Detect which cell encompasses the target text, then output its (X, Y) center coordinate. 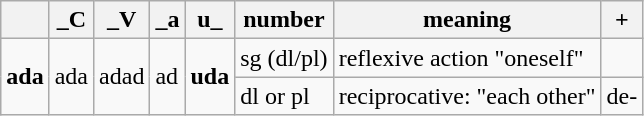
number (284, 20)
+ (622, 20)
de- (622, 96)
_a (168, 20)
reflexive action "oneself" (467, 58)
_C (71, 20)
sg (dl/pl) (284, 58)
ad (168, 77)
uda (210, 77)
meaning (467, 20)
u_ (210, 20)
adad (122, 77)
reciprocative: "each other" (467, 96)
_V (122, 20)
dl or pl (284, 96)
